Identify which cell holds the provided text, then report its (X, Y) central coordinate. 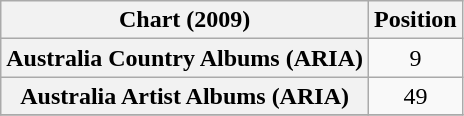
49 (416, 96)
Australia Artist Albums (ARIA) (185, 96)
Position (416, 20)
Australia Country Albums (ARIA) (185, 58)
Chart (2009) (185, 20)
9 (416, 58)
